Detect which cell encompasses the target text, then output its (X, Y) center coordinate. 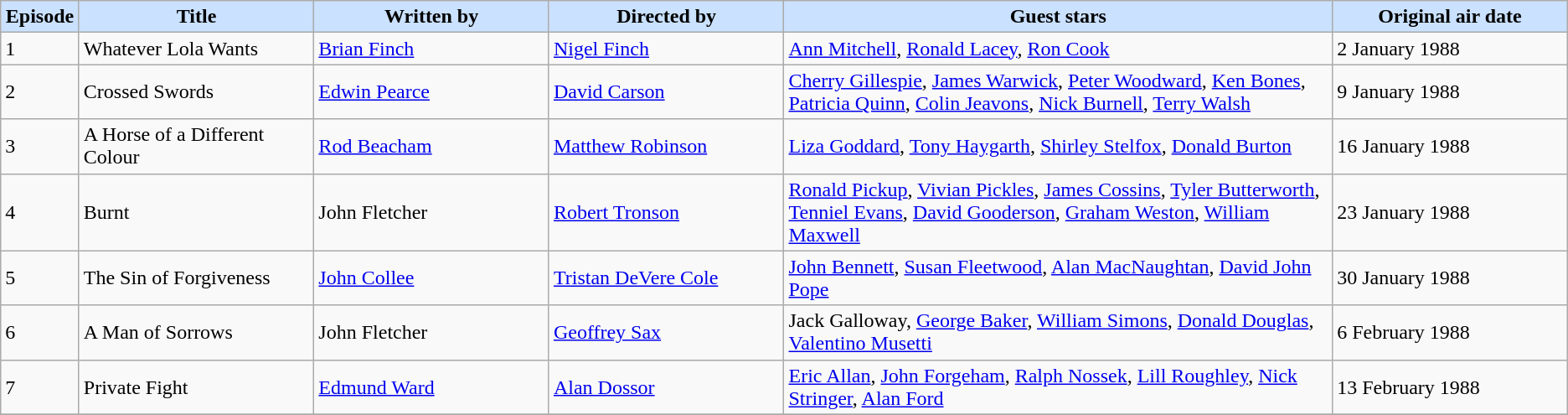
Ann Mitchell, Ronald Lacey, Ron Cook (1059, 49)
Edwin Pearce (432, 92)
3 (40, 146)
Whatever Lola Wants (196, 49)
Private Fight (196, 387)
A Man of Sorrows (196, 332)
Geoffrey Sax (667, 332)
5 (40, 278)
Episode (40, 17)
John Bennett, Susan Fleetwood, Alan MacNaughtan, David John Pope (1059, 278)
Guest stars (1059, 17)
Crossed Swords (196, 92)
4 (40, 212)
David Carson (667, 92)
6 (40, 332)
Edmund Ward (432, 387)
Title (196, 17)
Original air date (1451, 17)
The Sin of Forgiveness (196, 278)
Nigel Finch (667, 49)
2 January 1988 (1451, 49)
7 (40, 387)
Rod Beacham (432, 146)
Jack Galloway, George Baker, William Simons, Donald Douglas, Valentino Musetti (1059, 332)
9 January 1988 (1451, 92)
1 (40, 49)
Burnt (196, 212)
16 January 1988 (1451, 146)
A Horse of a Different Colour (196, 146)
6 February 1988 (1451, 332)
Eric Allan, John Forgeham, Ralph Nossek, Lill Roughley, Nick Stringer, Alan Ford (1059, 387)
Tristan DeVere Cole (667, 278)
Directed by (667, 17)
2 (40, 92)
23 January 1988 (1451, 212)
30 January 1988 (1451, 278)
Written by (432, 17)
Matthew Robinson (667, 146)
Brian Finch (432, 49)
Robert Tronson (667, 212)
Liza Goddard, Tony Haygarth, Shirley Stelfox, Donald Burton (1059, 146)
John Collee (432, 278)
Alan Dossor (667, 387)
13 February 1988 (1451, 387)
Cherry Gillespie, James Warwick, Peter Woodward, Ken Bones, Patricia Quinn, Colin Jeavons, Nick Burnell, Terry Walsh (1059, 92)
Ronald Pickup, Vivian Pickles, James Cossins, Tyler Butterworth, Tenniel Evans, David Gooderson, Graham Weston, William Maxwell (1059, 212)
